From the cell containing the given text, extract its center point as (x, y) coordinate. 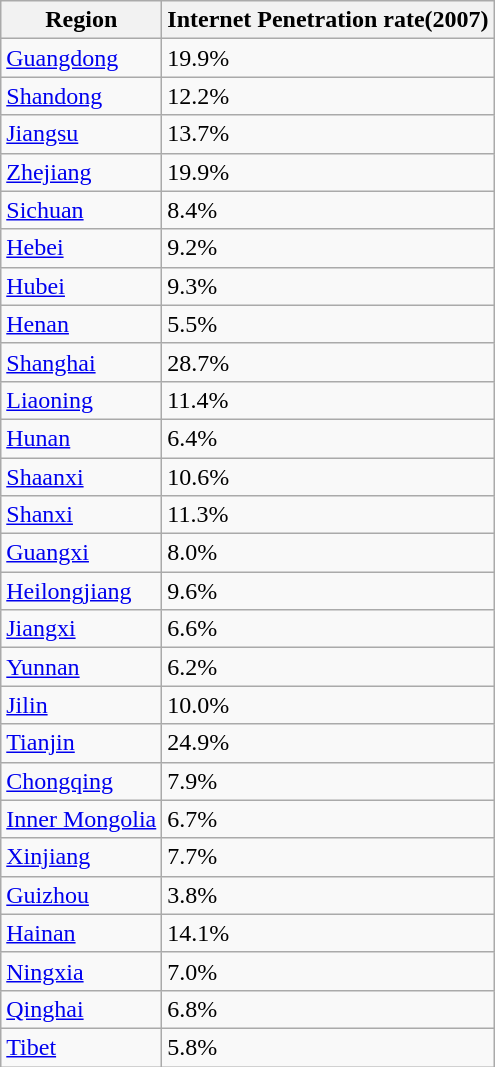
11.3% (328, 515)
Chongqing (82, 781)
Shaanxi (82, 477)
Henan (82, 324)
5.5% (328, 324)
8.4% (328, 210)
Hunan (82, 438)
9.3% (328, 286)
Shanxi (82, 515)
Guizhou (82, 895)
7.0% (328, 971)
Inner Mongolia (82, 819)
3.8% (328, 895)
10.0% (328, 705)
8.0% (328, 553)
Ningxia (82, 971)
6.2% (328, 667)
6.4% (328, 438)
Tibet (82, 1047)
Internet Penetration rate(2007) (328, 20)
6.8% (328, 1009)
10.6% (328, 477)
Tianjin (82, 743)
9.2% (328, 248)
Hubei (82, 286)
Jilin (82, 705)
7.7% (328, 857)
Shandong (82, 96)
Qinghai (82, 1009)
24.9% (328, 743)
7.9% (328, 781)
13.7% (328, 134)
28.7% (328, 362)
11.4% (328, 400)
Hebei (82, 248)
5.8% (328, 1047)
6.7% (328, 819)
Region (82, 20)
14.1% (328, 933)
Guangdong (82, 58)
Jiangsu (82, 134)
Jiangxi (82, 629)
Liaoning (82, 400)
6.6% (328, 629)
Sichuan (82, 210)
Shanghai (82, 362)
12.2% (328, 96)
Xinjiang (82, 857)
Guangxi (82, 553)
9.6% (328, 591)
Hainan (82, 933)
Heilongjiang (82, 591)
Yunnan (82, 667)
Zhejiang (82, 172)
